Locate the cell with the specified text and output its (x, y) center coordinate. 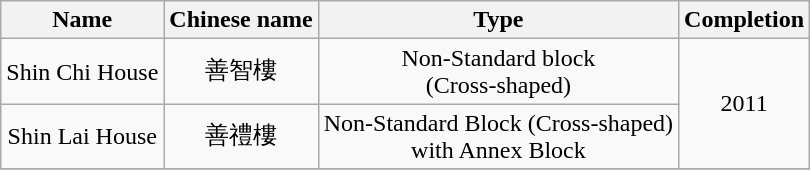
Shin Chi House (82, 72)
善智樓 (241, 72)
Type (498, 20)
Name (82, 20)
Chinese name (241, 20)
Completion (744, 20)
Non-Standard block(Cross-shaped) (498, 72)
Non-Standard Block (Cross-shaped) with Annex Block (498, 136)
Shin Lai House (82, 136)
2011 (744, 104)
善禮樓 (241, 136)
